Locate the cell with the specified text and output its (X, Y) center coordinate. 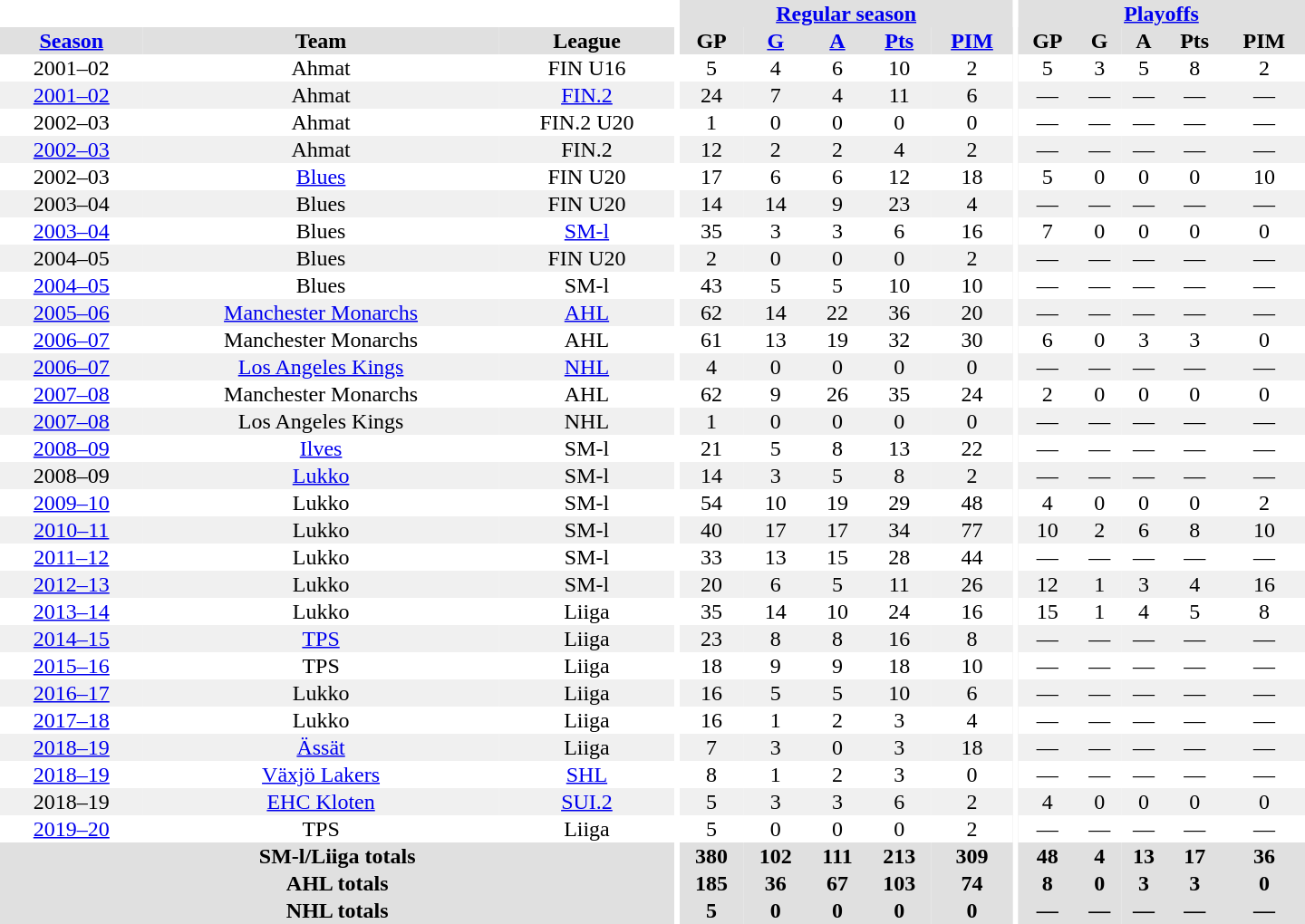
33 (712, 557)
54 (712, 503)
380 (712, 856)
Playoffs (1162, 14)
28 (899, 557)
SHL (587, 775)
FIN U16 (587, 68)
SUI.2 (587, 802)
Season (72, 41)
AHL totals (337, 883)
Regular season (846, 14)
44 (972, 557)
40 (712, 530)
32 (899, 340)
103 (899, 883)
2017–18 (72, 720)
2013–14 (72, 611)
43 (712, 285)
2015–16 (72, 666)
2019–20 (72, 829)
2014–15 (72, 639)
SM-l/Liiga totals (337, 856)
111 (837, 856)
Team (321, 41)
21 (712, 448)
2009–10 (72, 503)
30 (972, 340)
34 (899, 530)
2005–06 (72, 313)
FIN.2 U20 (587, 122)
2012–13 (72, 584)
2011–12 (72, 557)
Växjö Lakers (321, 775)
2010–11 (72, 530)
102 (776, 856)
67 (837, 883)
Ilves (321, 448)
League (587, 41)
NHL totals (337, 910)
77 (972, 530)
Ässät (321, 747)
EHC Kloten (321, 802)
2016–17 (72, 693)
29 (899, 503)
213 (899, 856)
309 (972, 856)
74 (972, 883)
61 (712, 340)
185 (712, 883)
